Scan for the cell matching the given text and deliver its [x, y] coordinate at center. 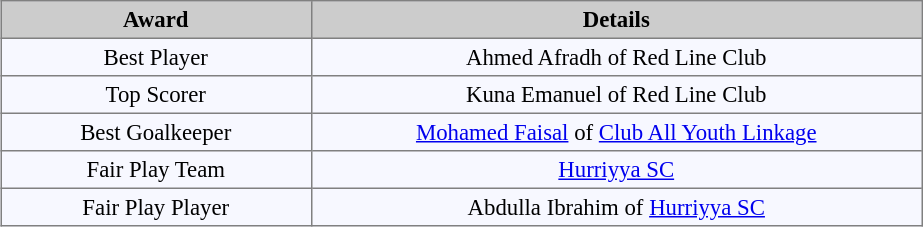
Mohamed Faisal of Club All Youth Linkage [616, 132]
Hurriyya SC [616, 170]
Abdulla Ibrahim of Hurriyya SC [616, 207]
Fair Play Team [155, 170]
Top Scorer [155, 95]
Details [616, 20]
Ahmed Afradh of Red Line Club [616, 57]
Fair Play Player [155, 207]
Best Goalkeeper [155, 132]
Award [155, 20]
Best Player [155, 57]
Kuna Emanuel of Red Line Club [616, 95]
